Determine the [X, Y] coordinate at the center of the cell enclosing the given text.  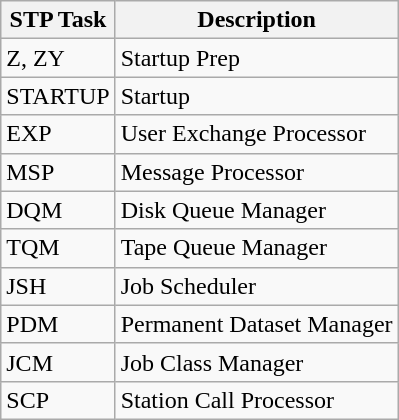
SCP [58, 400]
Startup [256, 96]
JCM [58, 362]
Job Scheduler [256, 286]
Station Call Processor [256, 400]
STARTUP [58, 96]
Startup Prep [256, 58]
Tape Queue Manager [256, 248]
Disk Queue Manager [256, 210]
Z, ZY [58, 58]
Message Processor [256, 172]
TQM [58, 248]
EXP [58, 134]
JSH [58, 286]
User Exchange Processor [256, 134]
STP Task [58, 20]
Description [256, 20]
MSP [58, 172]
PDM [58, 324]
Permanent Dataset Manager [256, 324]
Job Class Manager [256, 362]
DQM [58, 210]
